Return the [X, Y] coordinate for the center point of the cell that contains the specified text.  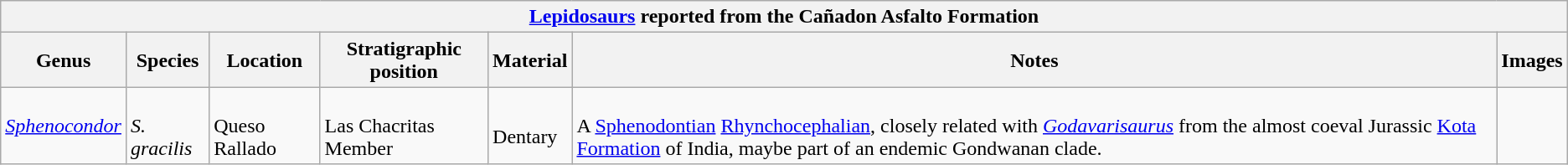
Stratigraphic position [404, 60]
Dentary [530, 126]
Lepidosaurs reported from the Cañadon Asfalto Formation [784, 17]
Queso Rallado [265, 126]
Images [1532, 60]
Sphenocondor [64, 126]
Material [530, 60]
Las Chacritas Member [404, 126]
Notes [1034, 60]
S. gracilis [168, 126]
Genus [64, 60]
Location [265, 60]
Species [168, 60]
